Return the (X, Y) coordinate for the center point of the cell that contains the specified text.  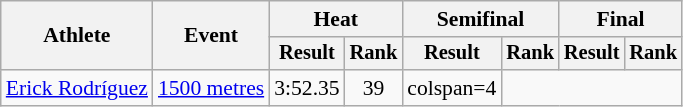
Final (620, 19)
Semifinal (480, 19)
39 (374, 88)
Heat (336, 19)
Athlete (77, 36)
1500 metres (211, 88)
Erick Rodríguez (77, 88)
Event (211, 36)
3:52.35 (306, 88)
colspan=4 (452, 88)
